For the text-containing cell, return its midpoint in [x, y] coordinate format. 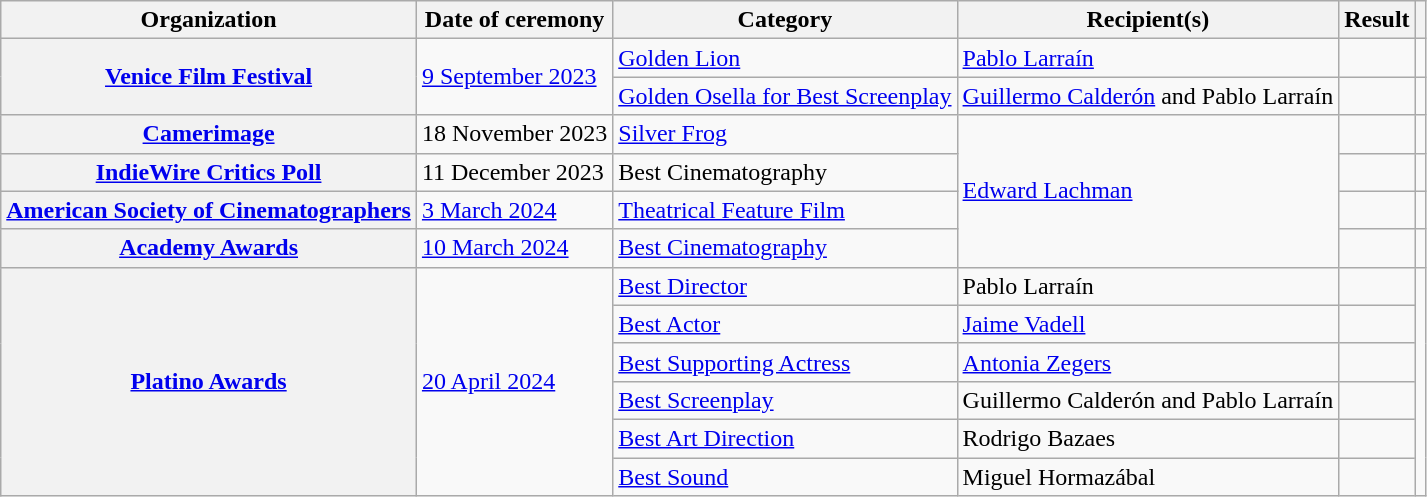
Jaime Vadell [1148, 324]
9 September 2023 [514, 77]
3 March 2024 [514, 210]
Best Director [785, 286]
Result [1377, 20]
Best Sound [785, 477]
American Society of Cinematographers [209, 210]
Organization [209, 20]
Venice Film Festival [209, 77]
Best Art Direction [785, 438]
Golden Osella for Best Screenplay [785, 96]
18 November 2023 [514, 134]
10 March 2024 [514, 248]
Edward Lachman [1148, 191]
11 December 2023 [514, 172]
Category [785, 20]
Date of ceremony [514, 20]
Best Screenplay [785, 400]
Theatrical Feature Film [785, 210]
Academy Awards [209, 248]
Best Actor [785, 324]
Camerimage [209, 134]
Rodrigo Bazaes [1148, 438]
IndieWire Critics Poll [209, 172]
Platino Awards [209, 381]
Silver Frog [785, 134]
Antonia Zegers [1148, 362]
Best Supporting Actress [785, 362]
20 April 2024 [514, 381]
Golden Lion [785, 58]
Recipient(s) [1148, 20]
Miguel Hormazábal [1148, 477]
